Extract the [X, Y] coordinate from the center of the cell holding the provided text.  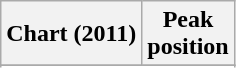
Peakposition [188, 34]
Chart (2011) [72, 34]
